Extract the [x, y] coordinate from the center of the cell holding the provided text.  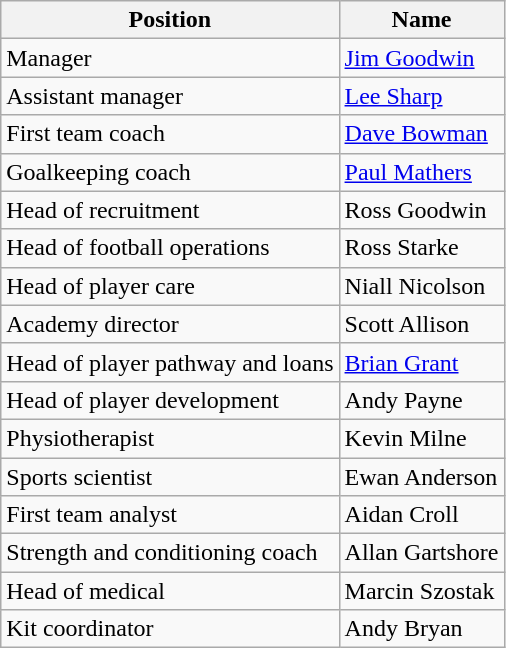
Andy Payne [422, 400]
Scott Allison [422, 324]
Lee Sharp [422, 96]
Physiotherapist [170, 438]
Head of football operations [170, 248]
Niall Nicolson [422, 286]
Head of player development [170, 400]
Head of player care [170, 286]
Name [422, 20]
Goalkeeping coach [170, 172]
Kevin Milne [422, 438]
Academy director [170, 324]
First team coach [170, 134]
Ross Goodwin [422, 210]
Jim Goodwin [422, 58]
Head of recruitment [170, 210]
Strength and conditioning coach [170, 553]
First team analyst [170, 515]
Dave Bowman [422, 134]
Assistant manager [170, 96]
Allan Gartshore [422, 553]
Kit coordinator [170, 629]
Marcin Szostak [422, 591]
Paul Mathers [422, 172]
Aidan Croll [422, 515]
Manager [170, 58]
Brian Grant [422, 362]
Head of player pathway and loans [170, 362]
Ewan Anderson [422, 477]
Position [170, 20]
Sports scientist [170, 477]
Andy Bryan [422, 629]
Head of medical [170, 591]
Ross Starke [422, 248]
